Output the [x, y] coordinate of the center of the cell containing the given text.  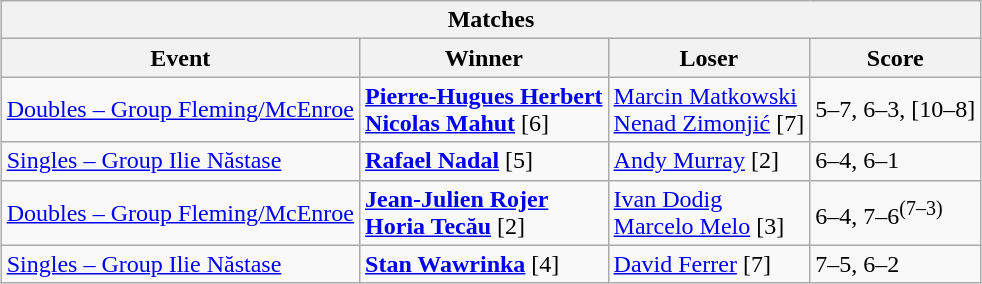
Ivan Dodig Marcelo Melo [3] [709, 212]
6–4, 7–6(7–3) [896, 212]
Stan Wawrinka [4] [484, 264]
Andy Murray [2] [709, 161]
Rafael Nadal [5] [484, 161]
David Ferrer [7] [709, 264]
Score [896, 58]
Pierre-Hugues Herbert Nicolas Mahut [6] [484, 110]
Loser [709, 58]
Jean-Julien Rojer Horia Tecău [2] [484, 212]
7–5, 6–2 [896, 264]
6–4, 6–1 [896, 161]
5–7, 6–3, [10–8] [896, 110]
Event [180, 58]
Marcin Matkowski Nenad Zimonjić [7] [709, 110]
Winner [484, 58]
Matches [491, 20]
